Detect which cell encompasses the target text, then output its (x, y) center coordinate. 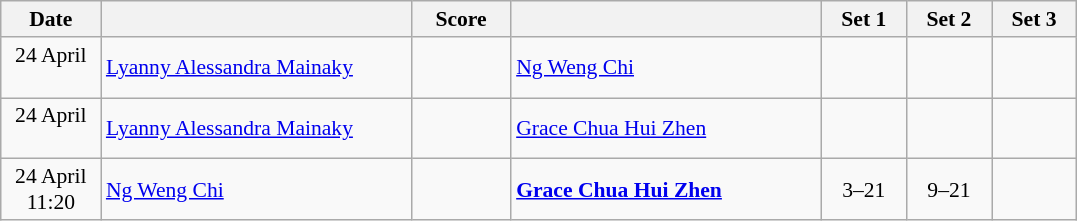
24 April 11:20 (51, 190)
Set 2 (948, 19)
Score (461, 19)
3–21 (864, 190)
Set 3 (1034, 19)
Date (51, 19)
9–21 (948, 190)
Set 1 (864, 19)
